Capture the cell that displays the provided text and extract its [x, y] central coordinate. 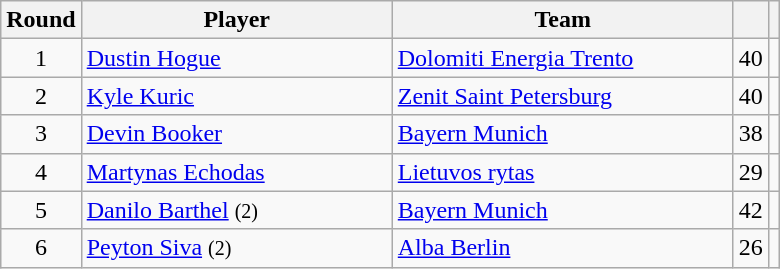
Player [236, 20]
2 [41, 96]
38 [750, 134]
Round [41, 20]
4 [41, 172]
Peyton Siva (2) [236, 248]
1 [41, 58]
Alba Berlin [562, 248]
Martynas Echodas [236, 172]
Zenit Saint Petersburg [562, 96]
Dolomiti Energia Trento [562, 58]
Danilo Barthel (2) [236, 210]
3 [41, 134]
26 [750, 248]
Kyle Kuric [236, 96]
Team [562, 20]
Dustin Hogue [236, 58]
5 [41, 210]
Lietuvos rytas [562, 172]
6 [41, 248]
29 [750, 172]
42 [750, 210]
Devin Booker [236, 134]
